Return the [x, y] coordinate for the center point of the cell that contains the specified text.  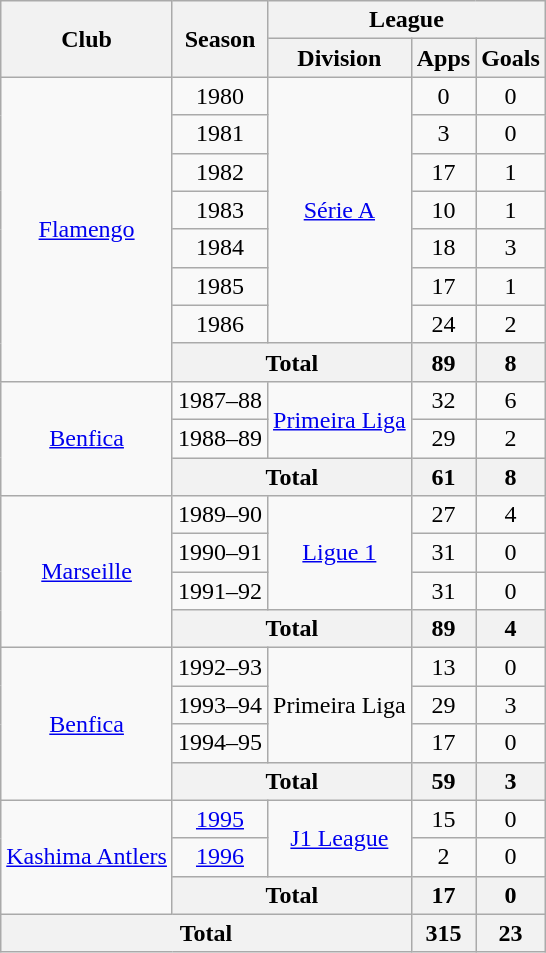
1980 [220, 96]
1994–95 [220, 743]
League [407, 20]
Série A [340, 210]
1989–90 [220, 515]
61 [443, 477]
Apps [443, 58]
Kashima Antlers [87, 857]
23 [511, 933]
1991–92 [220, 591]
32 [443, 400]
18 [443, 248]
24 [443, 324]
J1 League [340, 838]
10 [443, 210]
1982 [220, 172]
315 [443, 933]
1995 [220, 819]
Goals [511, 58]
59 [443, 781]
1987–88 [220, 400]
13 [443, 667]
1983 [220, 210]
1993–94 [220, 705]
Division [340, 58]
1986 [220, 324]
15 [443, 819]
Season [220, 39]
1990–91 [220, 553]
1996 [220, 857]
1981 [220, 134]
Club [87, 39]
1992–93 [220, 667]
Flamengo [87, 229]
1988–89 [220, 438]
Marseille [87, 572]
27 [443, 515]
Ligue 1 [340, 553]
1984 [220, 248]
6 [511, 400]
1985 [220, 286]
